Return (X, Y) of the center of cell containing provided text 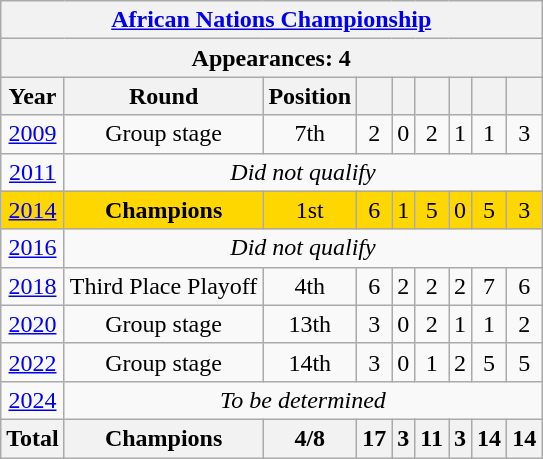
Year (33, 96)
13th (310, 324)
2024 (33, 400)
7 (490, 286)
2018 (33, 286)
4th (310, 286)
2022 (33, 362)
4/8 (310, 438)
11 (432, 438)
2009 (33, 134)
1st (310, 210)
Third Place Playoff (164, 286)
Position (310, 96)
African Nations Championship (272, 20)
Total (33, 438)
17 (374, 438)
Appearances: 4 (272, 58)
2016 (33, 248)
Round (164, 96)
2020 (33, 324)
14th (310, 362)
2011 (33, 172)
To be determined (302, 400)
7th (310, 134)
2014 (33, 210)
